Identify which cell holds the provided text, then report its (X, Y) central coordinate. 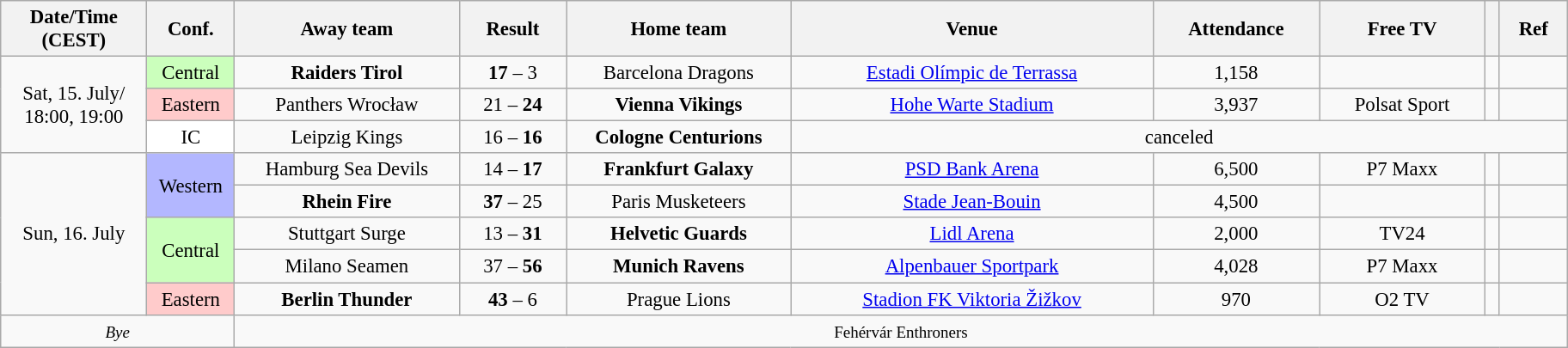
Helvetic Guards (679, 235)
Home team (679, 29)
Fehérvár Enthroners (901, 331)
Away team (347, 29)
Raiders Tirol (347, 73)
17 – 3 (512, 73)
4,028 (1236, 266)
21 – 24 (512, 105)
Result (512, 29)
970 (1236, 299)
Frankfurt Galaxy (679, 169)
Alpenbauer Sportpark (971, 266)
O2 TV (1403, 299)
Vienna Vikings (679, 105)
Milano Seamen (347, 266)
Western (191, 186)
Rhein Fire (347, 202)
43 – 6 (512, 299)
3,937 (1236, 105)
14 – 17 (512, 169)
TV24 (1403, 235)
Stadion FK Viktoria Žižkov (971, 299)
Berlin Thunder (347, 299)
Sun, 16. July (74, 234)
Barcelona Dragons (679, 73)
Munich Ravens (679, 266)
Prague Lions (679, 299)
Sat, 15. July/18:00, 19:00 (74, 105)
Conf. (191, 29)
PSD Bank Arena (971, 169)
Cologne Centurions (679, 137)
Estadi Olímpic de Terrassa (971, 73)
Attendance (1236, 29)
2,000 (1236, 235)
Hamburg Sea Devils (347, 169)
Hohe Warte Stadium (971, 105)
Stuttgart Surge (347, 235)
4,500 (1236, 202)
1,158 (1236, 73)
canceled (1179, 137)
Bye (118, 331)
6,500 (1236, 169)
Stade Jean-Bouin (971, 202)
Polsat Sport (1403, 105)
Free TV (1403, 29)
13 – 31 (512, 235)
Venue (971, 29)
37 – 25 (512, 202)
37 – 56 (512, 266)
Leipzig Kings (347, 137)
Panthers Wrocław (347, 105)
Ref (1534, 29)
Date/Time (CEST) (74, 29)
16 – 16 (512, 137)
Lidl Arena (971, 235)
IC (191, 137)
Paris Musketeers (679, 202)
